Find where the given text appears and provide that cell's center as (X, Y) coordinate. 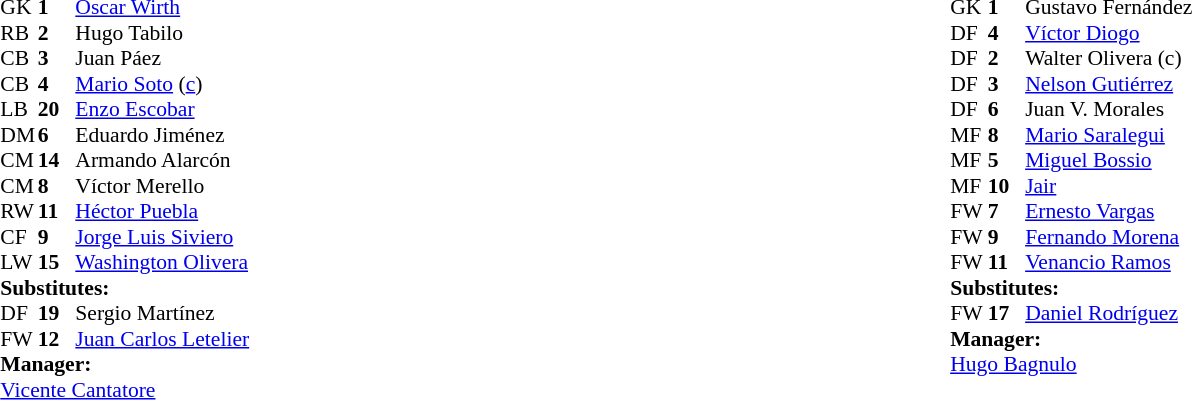
Walter Olivera (c) (1108, 59)
Víctor Merello (162, 186)
Mario Saralegui (1108, 135)
Daniel Rodríguez (1108, 313)
CF (19, 237)
20 (57, 109)
Jair (1108, 186)
19 (57, 313)
12 (57, 339)
RW (19, 211)
Eduardo Jiménez (162, 135)
Miguel Bossio (1108, 161)
Sergio Martínez (162, 313)
Hugo Tabilo (162, 33)
15 (57, 263)
Nelson Gutiérrez (1108, 84)
Juan V. Morales (1108, 109)
Víctor Diogo (1108, 33)
Ernesto Vargas (1108, 211)
Jorge Luis Siviero (162, 237)
Mario Soto (c) (162, 84)
Juan Carlos Letelier (162, 339)
10 (1007, 186)
Juan Páez (162, 59)
17 (1007, 313)
Venancio Ramos (1108, 263)
5 (1007, 161)
RB (19, 33)
Héctor Puebla (162, 211)
Enzo Escobar (162, 109)
7 (1007, 211)
14 (57, 161)
Armando Alarcón (162, 161)
LW (19, 263)
Hugo Bagnulo (1071, 365)
Fernando Morena (1108, 237)
DM (19, 135)
LB (19, 109)
Washington Olivera (162, 263)
